Pinpoint the cell where the given text exists, returning its [x, y] midpoint coordinate. 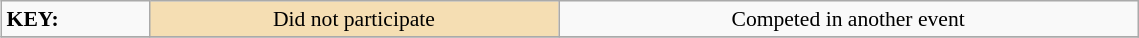
Competed in another event [848, 19]
KEY: [76, 19]
Did not participate [354, 19]
